Return the [x, y] coordinate for the center point of the cell that contains the specified text.  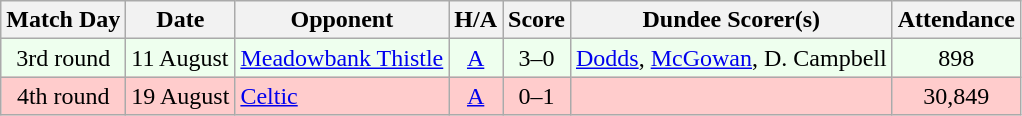
Date [180, 20]
898 [956, 58]
3–0 [537, 58]
19 August [180, 96]
3rd round [64, 58]
Score [537, 20]
Dodds, McGowan, D. Campbell [731, 58]
Celtic [342, 96]
Match Day [64, 20]
30,849 [956, 96]
Attendance [956, 20]
4th round [64, 96]
11 August [180, 58]
0–1 [537, 96]
Dundee Scorer(s) [731, 20]
Opponent [342, 20]
H/A [476, 20]
Meadowbank Thistle [342, 58]
